Capture the cell that displays the provided text and extract its [X, Y] central coordinate. 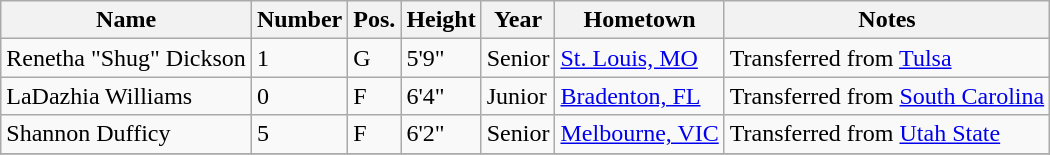
Year [518, 20]
Height [441, 20]
Notes [886, 20]
Pos. [374, 20]
Melbourne, VIC [640, 134]
G [374, 58]
Transferred from Tulsa [886, 58]
6'2" [441, 134]
LaDazhia Williams [126, 96]
0 [299, 96]
Bradenton, FL [640, 96]
Shannon Dufficy [126, 134]
5 [299, 134]
Name [126, 20]
Transferred from Utah State [886, 134]
Transferred from South Carolina [886, 96]
St. Louis, MO [640, 58]
Hometown [640, 20]
6'4" [441, 96]
Junior [518, 96]
Renetha "Shug" Dickson [126, 58]
1 [299, 58]
5'9" [441, 58]
Number [299, 20]
